From the cell containing the given text, extract its center point as [x, y] coordinate. 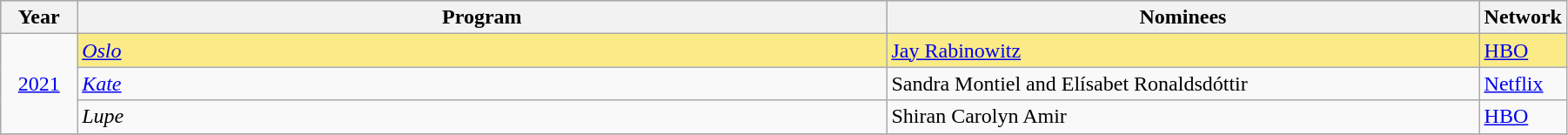
Netflix [1523, 84]
Jay Rabinowitz [1183, 51]
Shiran Carolyn Amir [1183, 117]
Network [1523, 17]
Sandra Montiel and Elísabet Ronaldsdóttir [1183, 84]
Program [482, 17]
Nominees [1183, 17]
Kate [482, 84]
Lupe [482, 117]
2021 [39, 84]
Oslo [482, 51]
Year [39, 17]
